Capture the cell that displays the provided text and extract its (x, y) central coordinate. 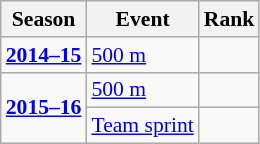
Season (44, 19)
Team sprint (142, 126)
Rank (230, 19)
Event (142, 19)
2014–15 (44, 55)
2015–16 (44, 108)
